Search for the cell housing the specified text and yield its [X, Y] center coordinate. 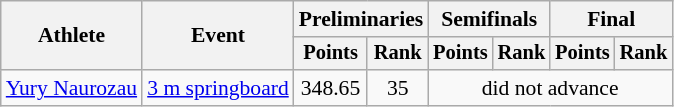
Semifinals [489, 19]
35 [398, 88]
3 m springboard [218, 88]
Preliminaries [361, 19]
Yury Naurozau [72, 88]
did not advance [550, 88]
348.65 [331, 88]
Event [218, 36]
Athlete [72, 36]
Final [611, 19]
